Extract the (X, Y) coordinate from the center of the cell holding the provided text.  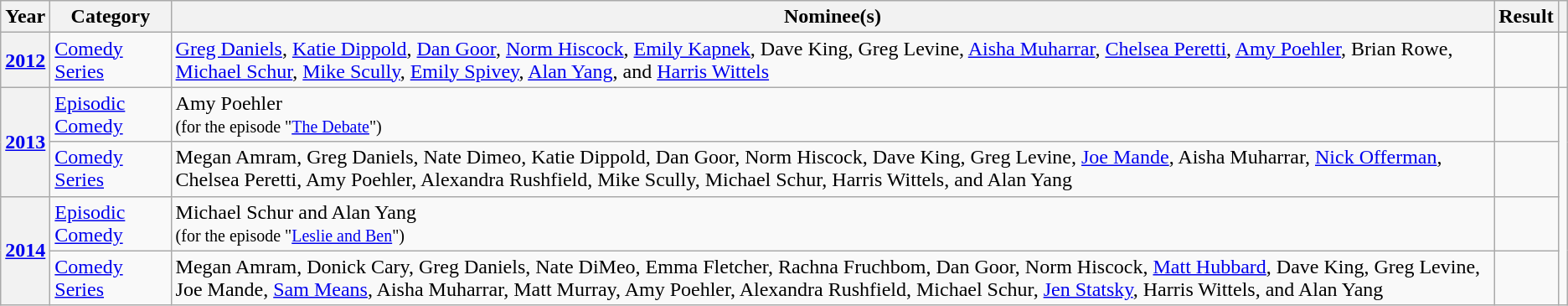
2012 (25, 60)
Nominee(s) (833, 17)
Amy Poehler(for the episode "The Debate") (833, 114)
Year (25, 17)
2014 (25, 251)
Michael Schur and Alan Yang(for the episode "Leslie and Ben") (833, 223)
2013 (25, 142)
Category (111, 17)
Result (1526, 17)
